Search for the cell housing the specified text and yield its [X, Y] center coordinate. 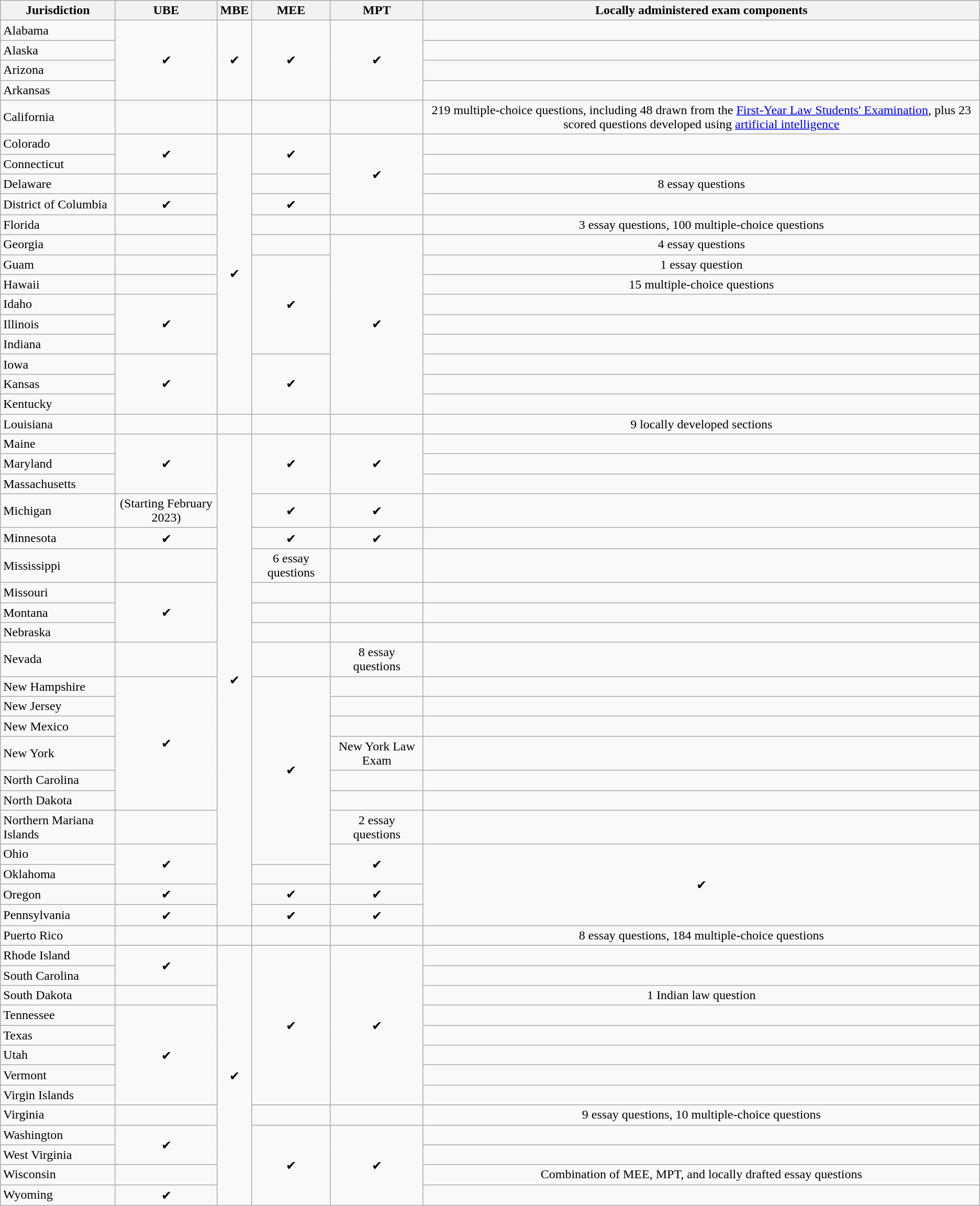
Ohio [58, 854]
Tennessee [58, 1015]
Mississippi [58, 566]
Arizona [58, 70]
Washington [58, 1135]
Nevada [58, 660]
Minnesota [58, 538]
6 essay questions [291, 566]
Alaska [58, 50]
Locally administered exam components [701, 10]
Kentucky [58, 404]
9 locally developed sections [701, 424]
Connecticut [58, 164]
North Carolina [58, 780]
2 essay questions [377, 827]
New York [58, 753]
Pennsylvania [58, 915]
15 multiple-choice questions [701, 284]
Kansas [58, 384]
Montana [58, 612]
Michigan [58, 511]
Idaho [58, 304]
Maine [58, 444]
1 Indian law question [701, 995]
Combination of MEE, MPT, and locally drafted essay questions [701, 1175]
South Carolina [58, 976]
Missouri [58, 592]
Iowa [58, 364]
Illinois [58, 324]
North Dakota [58, 800]
4 essay questions [701, 245]
Alabama [58, 30]
Utah [58, 1055]
New Mexico [58, 726]
Guam [58, 264]
Vermont [58, 1075]
9 essay questions, 10 multiple-choice questions [701, 1115]
Hawaii [58, 284]
MBE [235, 10]
Wyoming [58, 1195]
New Hampshire [58, 687]
District of Columbia [58, 204]
Puerto Rico [58, 935]
West Virginia [58, 1155]
Louisiana [58, 424]
UBE [166, 10]
1 essay question [701, 264]
Maryland [58, 464]
South Dakota [58, 995]
Indiana [58, 344]
8 essay questions, 184 multiple-choice questions [701, 935]
Wisconsin [58, 1175]
Virginia [58, 1115]
New Jersey [58, 706]
Massachusetts [58, 484]
Texas [58, 1035]
Virgin Islands [58, 1095]
(Starting February 2023) [166, 511]
Nebraska [58, 633]
Oklahoma [58, 874]
Georgia [58, 245]
MPT [377, 10]
Rhode Island [58, 955]
Florida [58, 225]
3 essay questions, 100 multiple-choice questions [701, 225]
MEE [291, 10]
Arkansas [58, 90]
Northern Mariana Islands [58, 827]
Delaware [58, 184]
California [58, 117]
Jurisdiction [58, 10]
Oregon [58, 894]
New York Law Exam [377, 753]
Colorado [58, 144]
